Return [x, y] of the center of cell containing provided text 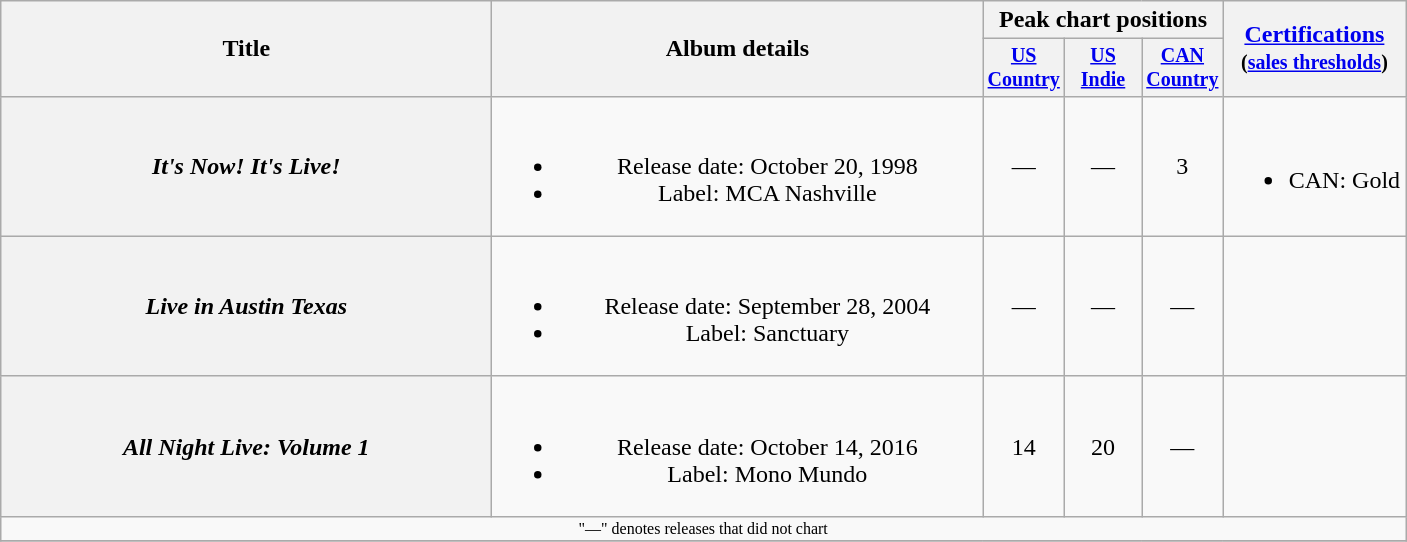
Peak chart positions [1103, 20]
Title [246, 49]
US Country [1024, 68]
Album details [738, 49]
"—" denotes releases that did not chart [704, 528]
CAN Country [1183, 68]
Certifications(sales thresholds) [1314, 49]
Release date: September 28, 2004Label: Sanctuary [738, 306]
It's Now! It's Live! [246, 166]
Release date: October 14, 2016Label: Mono Mundo [738, 446]
14 [1024, 446]
All Night Live: Volume 1 [246, 446]
CAN: Gold [1314, 166]
20 [1104, 446]
3 [1183, 166]
US Indie [1104, 68]
Live in Austin Texas [246, 306]
Release date: October 20, 1998Label: MCA Nashville [738, 166]
